Return (X, Y) of the center of cell containing provided text 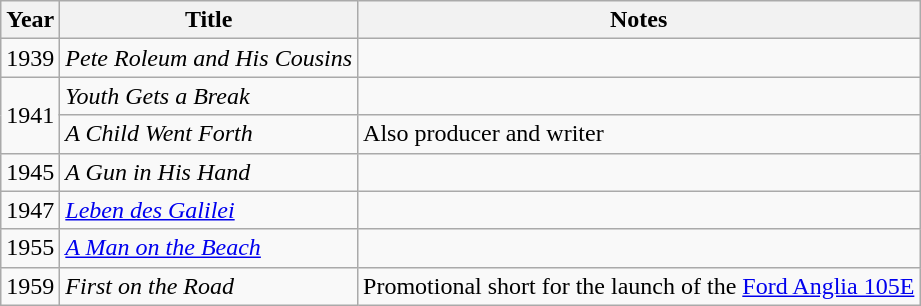
Year (30, 20)
A Man on the Beach (209, 248)
Also producer and writer (639, 134)
A Child Went Forth (209, 134)
Notes (639, 20)
A Gun in His Hand (209, 172)
1959 (30, 286)
1947 (30, 210)
1955 (30, 248)
First on the Road (209, 286)
1945 (30, 172)
Youth Gets a Break (209, 96)
Pete Roleum and His Cousins (209, 58)
1941 (30, 115)
Promotional short for the launch of the Ford Anglia 105E (639, 286)
Leben des Galilei (209, 210)
Title (209, 20)
1939 (30, 58)
